Search for the cell housing the specified text and yield its (x, y) center coordinate. 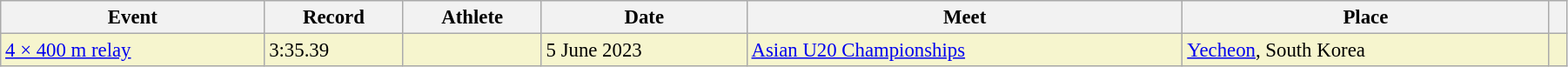
Place (1366, 17)
Meet (964, 17)
4 × 400 m relay (132, 50)
Asian U20 Championships (964, 50)
Record (334, 17)
Date (644, 17)
3:35.39 (334, 50)
Athlete (472, 17)
Event (132, 17)
Yecheon, South Korea (1366, 50)
5 June 2023 (644, 50)
